Locate the cell with the specified text and output its (x, y) center coordinate. 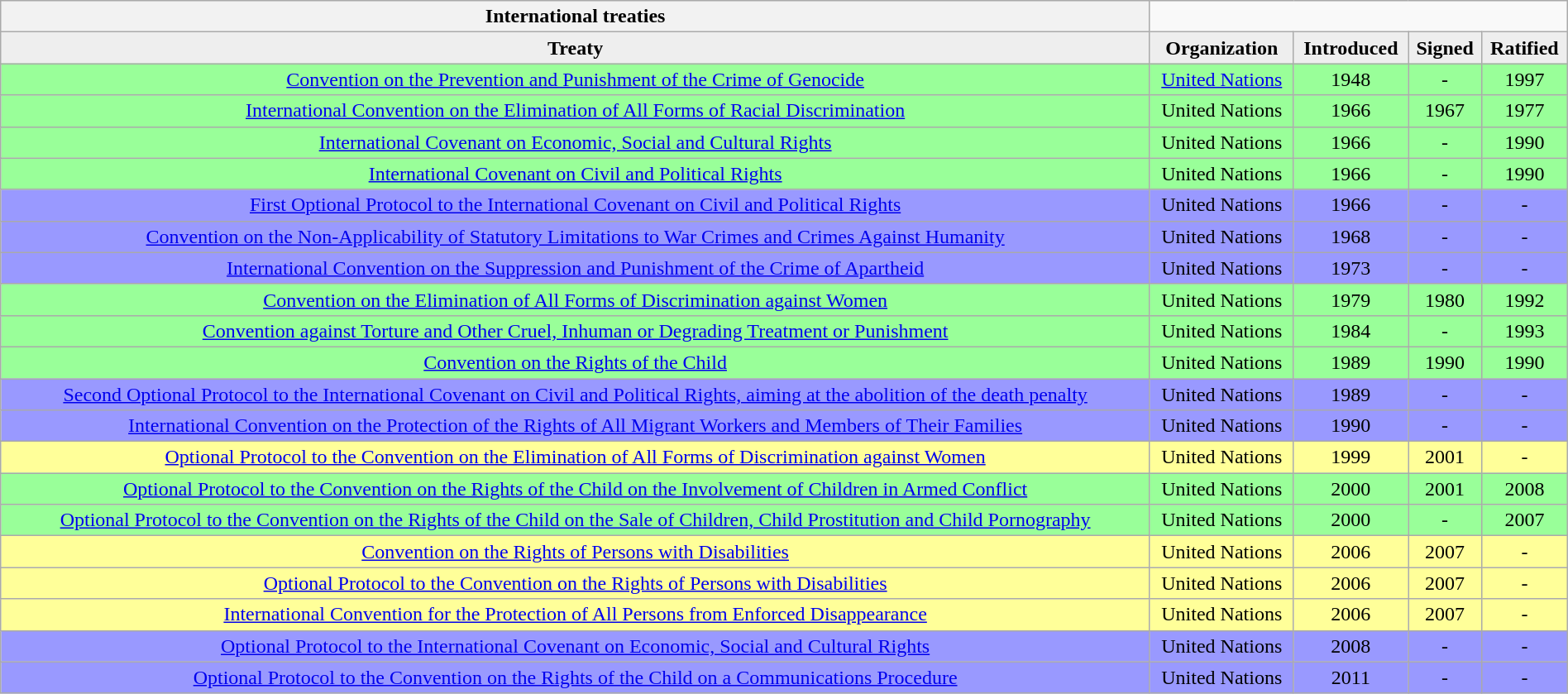
International Convention on the Elimination of All Forms of Racial Discrimination (576, 111)
1948 (1351, 79)
Signed (1446, 48)
International Covenant on Economic, Social and Cultural Rights (576, 142)
Optional Protocol to the Convention on the Rights of the Child on a Communications Procedure (576, 677)
Treaty (576, 48)
Ratified (1525, 48)
International Convention on the Suppression and Punishment of the Crime of Apartheid (576, 268)
1968 (1351, 237)
Optional Protocol to the Convention on the Rights of the Child on the Involvement of Children in Armed Conflict (576, 489)
Convention on the Prevention and Punishment of the Crime of Genocide (576, 79)
1997 (1525, 79)
1992 (1525, 299)
Second Optional Protocol to the International Covenant on Civil and Political Rights, aiming at the abolition of the death penalty (576, 395)
International treaties (576, 17)
Convention on the Rights of the Child (576, 362)
Optional Protocol to the International Covenant on Economic, Social and Cultural Rights (576, 646)
Optional Protocol to the Convention on the Elimination of All Forms of Discrimination against Women (576, 457)
Optional Protocol to the Convention on the Rights of Persons with Disabilities (576, 583)
First Optional Protocol to the International Covenant on Civil and Political Rights (576, 205)
1979 (1351, 299)
1977 (1525, 111)
Convention against Torture and Other Cruel, Inhuman or Degrading Treatment or Punishment (576, 331)
1980 (1446, 299)
1973 (1351, 268)
2011 (1351, 677)
1967 (1446, 111)
Optional Protocol to the Convention on the Rights of the Child on the Sale of Children, Child Prostitution and Child Pornography (576, 520)
Convention on the Elimination of All Forms of Discrimination against Women (576, 299)
Introduced (1351, 48)
International Covenant on Civil and Political Rights (576, 174)
International Convention on the Protection of the Rights of All Migrant Workers and Members of Their Families (576, 426)
Convention on the Non-Applicability of Statutory Limitations to War Crimes and Crimes Against Humanity (576, 237)
1993 (1525, 331)
Organization (1221, 48)
Convention on the Rights of Persons with Disabilities (576, 552)
1999 (1351, 457)
International Convention for the Protection of All Persons from Enforced Disappearance (576, 615)
1984 (1351, 331)
